Return (x, y) of the center of cell containing provided text 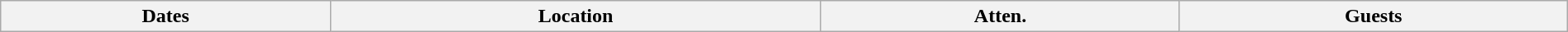
Atten. (1001, 16)
Location (576, 16)
Guests (1373, 16)
Dates (165, 16)
